Return the [x, y] coordinate for the center point of the cell that contains the specified text.  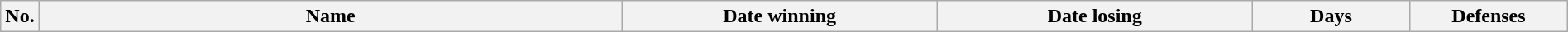
Days [1331, 16]
Defenses [1489, 16]
Name [331, 16]
Date losing [1095, 16]
No. [20, 16]
Date winning [779, 16]
